Find where the given text appears and provide that cell's center as (x, y) coordinate. 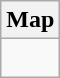
Map (30, 20)
